Scan for the cell matching the given text and deliver its [x, y] coordinate at center. 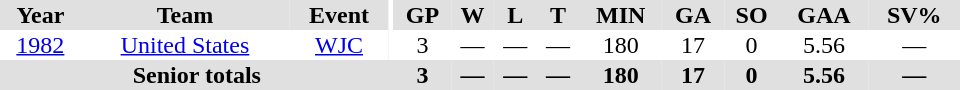
T [558, 15]
SV% [914, 15]
SO [752, 15]
1982 [40, 45]
L [516, 15]
Year [40, 15]
MIN [620, 15]
W [472, 15]
United States [185, 45]
Team [185, 15]
WJC [339, 45]
GA [693, 15]
Event [339, 15]
GP [423, 15]
Senior totals [197, 75]
GAA [824, 15]
